Determine the (X, Y) coordinate at the center of the cell enclosing the given text.  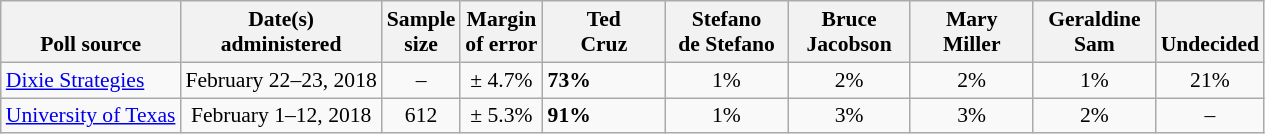
± 4.7% (501, 80)
Stefanode Stefano (726, 32)
TedCruz (604, 32)
Dixie Strategies (91, 80)
Samplesize (421, 32)
University of Texas (91, 116)
February 22–23, 2018 (280, 80)
612 (421, 116)
GeraldineSam (1094, 32)
MaryMiller (972, 32)
February 1–12, 2018 (280, 116)
BruceJacobson (850, 32)
± 5.3% (501, 116)
73% (604, 80)
Undecided (1210, 32)
Poll source (91, 32)
Marginof error (501, 32)
Date(s)administered (280, 32)
91% (604, 116)
21% (1210, 80)
